Output the (x, y) coordinate of the center of the cell containing the given text.  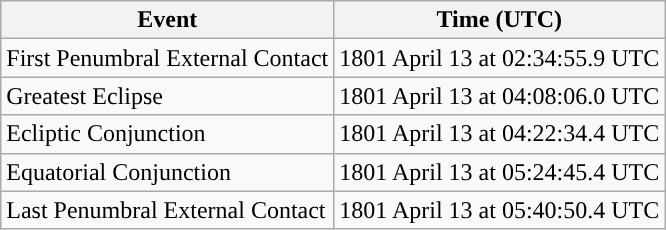
First Penumbral External Contact (168, 58)
Equatorial Conjunction (168, 172)
1801 April 13 at 04:22:34.4 UTC (500, 134)
Time (UTC) (500, 20)
1801 April 13 at 04:08:06.0 UTC (500, 96)
1801 April 13 at 05:24:45.4 UTC (500, 172)
Greatest Eclipse (168, 96)
Ecliptic Conjunction (168, 134)
Last Penumbral External Contact (168, 210)
1801 April 13 at 05:40:50.4 UTC (500, 210)
Event (168, 20)
1801 April 13 at 02:34:55.9 UTC (500, 58)
